Find where the given text appears and provide that cell's center as [x, y] coordinate. 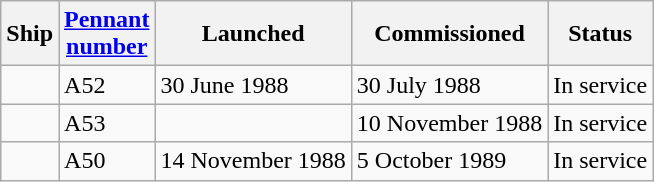
30 July 1988 [449, 85]
Commissioned [449, 34]
Ship [30, 34]
Pennantnumber [107, 34]
10 November 1988 [449, 123]
A50 [107, 161]
A52 [107, 85]
30 June 1988 [253, 85]
Status [600, 34]
5 October 1989 [449, 161]
14 November 1988 [253, 161]
A53 [107, 123]
Launched [253, 34]
